Capture the cell that displays the provided text and extract its [x, y] central coordinate. 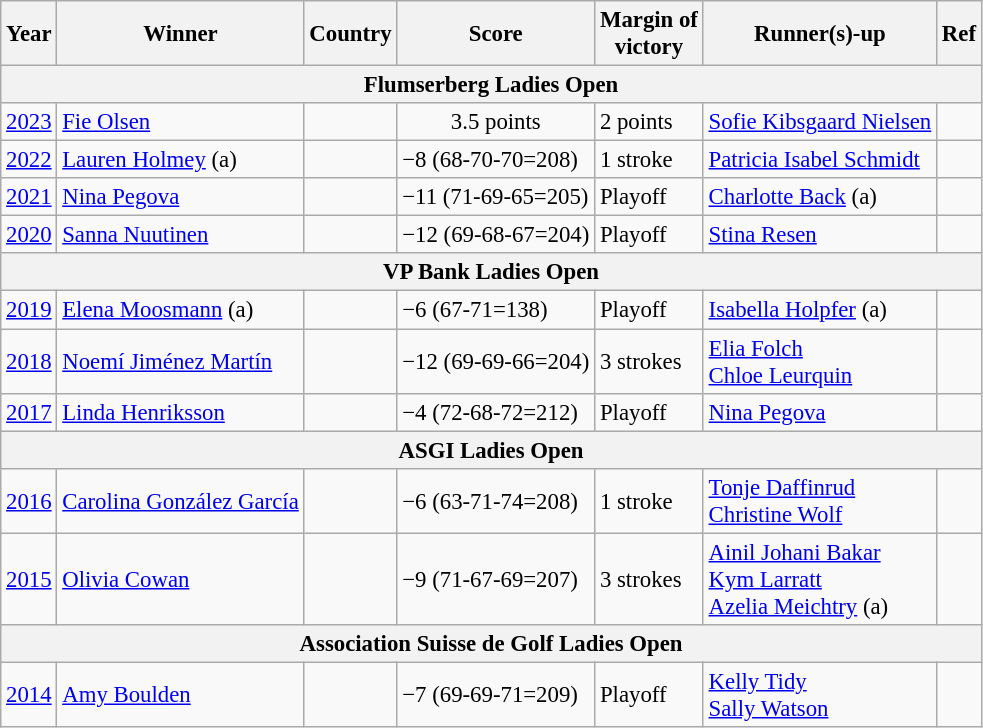
Ref [960, 34]
ASGI Ladies Open [492, 450]
2016 [29, 500]
2022 [29, 160]
Score [496, 34]
Patricia Isabel Schmidt [820, 160]
Tonje Daffinrud Christine Wolf [820, 500]
Elia Folch Chloe Leurquin [820, 362]
−8 (68-70-70=208) [496, 160]
Carolina González García [180, 500]
Stina Resen [820, 235]
Association Suisse de Golf Ladies Open [492, 644]
2020 [29, 235]
−6 (63-71-74=208) [496, 500]
2 points [650, 122]
3.5 points [496, 122]
Sofie Kibsgaard Nielsen [820, 122]
Elena Moosmann (a) [180, 310]
−7 (69-69-71=209) [496, 694]
Noemí Jiménez Martín [180, 362]
2017 [29, 412]
Ainil Johani Bakar Kym Larratt Azelia Meichtry (a) [820, 579]
2019 [29, 310]
Fie Olsen [180, 122]
−9 (71-67-69=207) [496, 579]
−6 (67-71=138) [496, 310]
−12 (69-69-66=204) [496, 362]
Sanna Nuutinen [180, 235]
Year [29, 34]
VP Bank Ladies Open [492, 273]
Runner(s)-up [820, 34]
Country [350, 34]
2021 [29, 197]
Margin ofvictory [650, 34]
2018 [29, 362]
−4 (72-68-72=212) [496, 412]
2023 [29, 122]
2014 [29, 694]
Linda Henriksson [180, 412]
Amy Boulden [180, 694]
−11 (71-69-65=205) [496, 197]
Charlotte Back (a) [820, 197]
Kelly Tidy Sally Watson [820, 694]
Lauren Holmey (a) [180, 160]
2015 [29, 579]
Olivia Cowan [180, 579]
Flumserberg Ladies Open [492, 85]
Winner [180, 34]
−12 (69-68-67=204) [496, 235]
Isabella Holpfer (a) [820, 310]
